Capture the cell that displays the provided text and extract its (x, y) central coordinate. 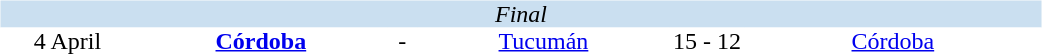
Final (520, 14)
Tucumán (544, 42)
15 - 12 (707, 42)
4 April (67, 42)
- (402, 42)
